Identify which cell holds the provided text, then report its (x, y) central coordinate. 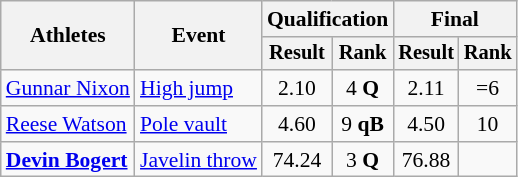
=6 (488, 88)
2.10 (297, 88)
10 (488, 124)
High jump (198, 88)
4.60 (297, 124)
9 qB (362, 124)
Qualification (328, 19)
Reese Watson (68, 124)
Athletes (68, 36)
2.11 (426, 88)
4 Q (362, 88)
Final (454, 19)
Gunnar Nixon (68, 88)
Event (198, 36)
Pole vault (198, 124)
4.50 (426, 124)
